Output the (x, y) coordinate of the center of the cell containing the given text.  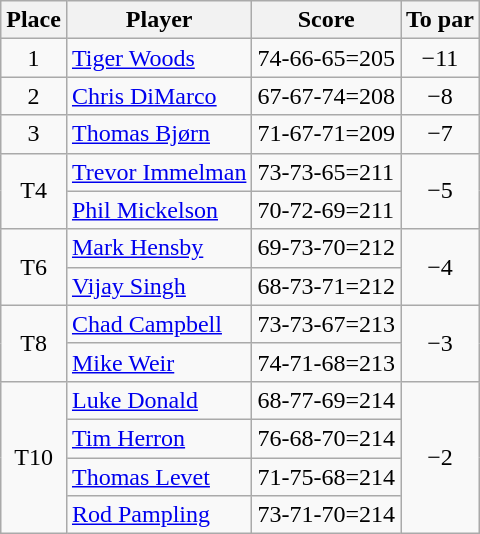
T4 (34, 191)
68-77-69=214 (326, 400)
−2 (440, 457)
Mark Hensby (158, 248)
Tim Herron (158, 438)
Chris DiMarco (158, 96)
−3 (440, 343)
−5 (440, 191)
Vijay Singh (158, 286)
76-68-70=214 (326, 438)
Thomas Levet (158, 477)
71-75-68=214 (326, 477)
73-73-65=211 (326, 172)
T8 (34, 343)
Tiger Woods (158, 58)
Thomas Bjørn (158, 134)
71-67-71=209 (326, 134)
3 (34, 134)
1 (34, 58)
67-67-74=208 (326, 96)
−4 (440, 267)
74-66-65=205 (326, 58)
To par (440, 20)
−11 (440, 58)
74-71-68=213 (326, 362)
Place (34, 20)
Phil Mickelson (158, 210)
−8 (440, 96)
T10 (34, 457)
73-73-67=213 (326, 324)
Rod Pampling (158, 515)
Chad Campbell (158, 324)
T6 (34, 267)
−7 (440, 134)
73-71-70=214 (326, 515)
69-73-70=212 (326, 248)
Trevor Immelman (158, 172)
Player (158, 20)
Mike Weir (158, 362)
Score (326, 20)
68-73-71=212 (326, 286)
2 (34, 96)
Luke Donald (158, 400)
70-72-69=211 (326, 210)
